Find where the given text appears and provide that cell's center as (X, Y) coordinate. 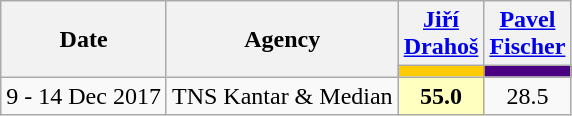
9 - 14 Dec 2017 (84, 96)
TNS Kantar & Median (282, 96)
Agency (282, 39)
28.5 (528, 96)
Pavel Fischer (528, 34)
Jiří Drahoš (441, 34)
Date (84, 39)
55.0 (441, 96)
